Pinpoint the cell where the given text exists, returning its [X, Y] midpoint coordinate. 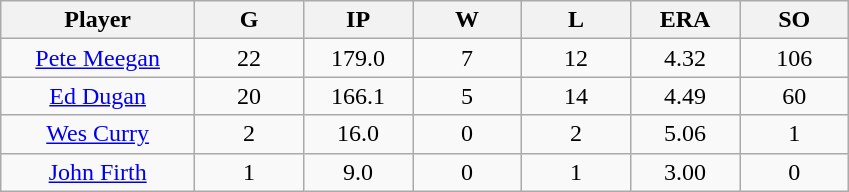
9.0 [358, 172]
14 [576, 96]
12 [576, 58]
John Firth [98, 172]
L [576, 20]
22 [250, 58]
Wes Curry [98, 134]
W [468, 20]
166.1 [358, 96]
3.00 [686, 172]
106 [794, 58]
4.32 [686, 58]
Ed Dugan [98, 96]
IP [358, 20]
5.06 [686, 134]
4.49 [686, 96]
Player [98, 20]
7 [468, 58]
Pete Meegan [98, 58]
179.0 [358, 58]
20 [250, 96]
ERA [686, 20]
5 [468, 96]
SO [794, 20]
60 [794, 96]
G [250, 20]
16.0 [358, 134]
